Scan for the cell matching the given text and deliver its (X, Y) coordinate at center. 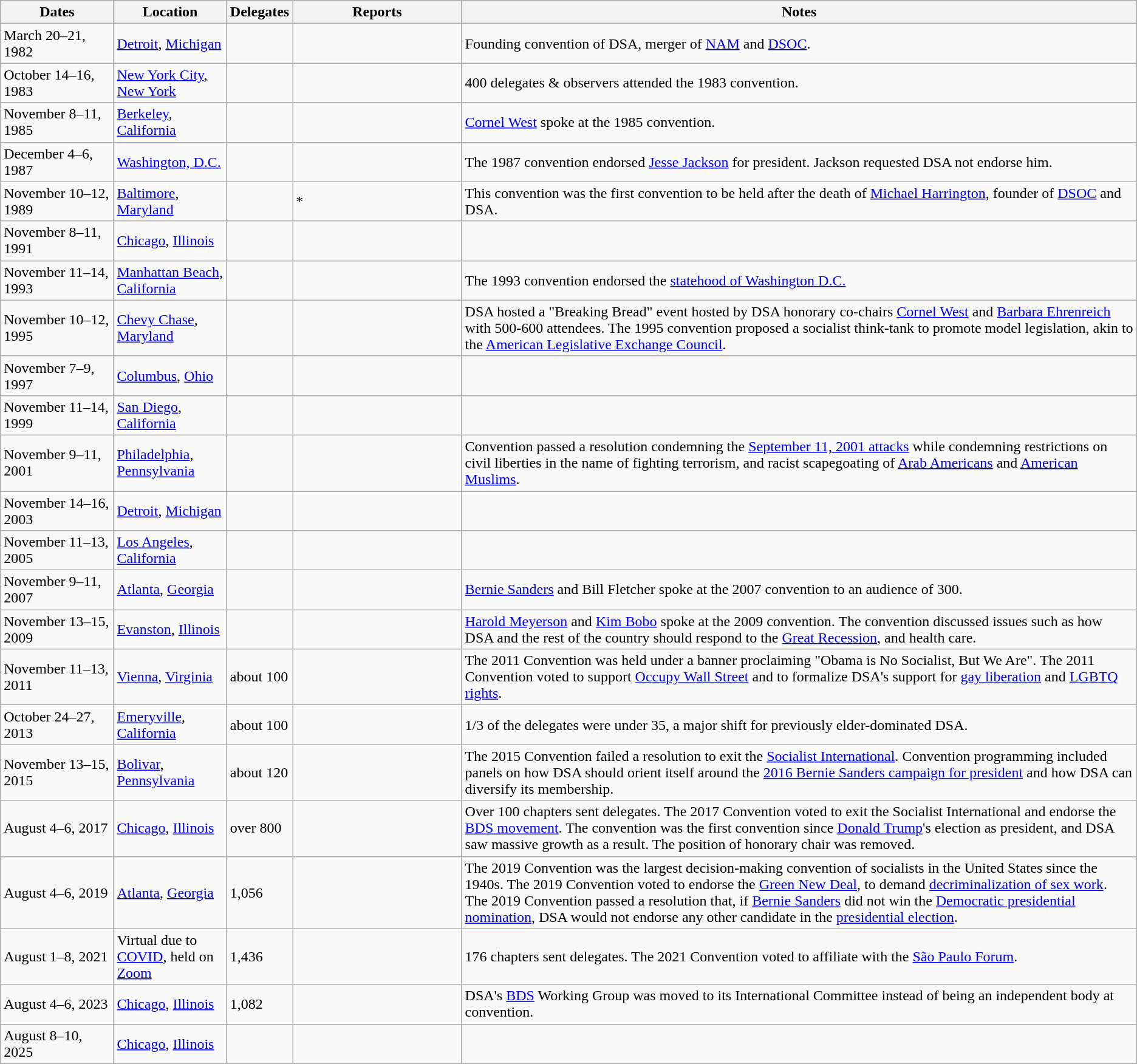
Reports (377, 12)
Dates (57, 12)
Cornel West spoke at the 1985 convention. (799, 123)
about 120 (259, 772)
Founding convention of DSA, merger of NAM and DSOC. (799, 44)
over 800 (259, 828)
Philadelphia, Pennsylvania (170, 463)
March 20–21, 1982 (57, 44)
November 8–11, 1991 (57, 240)
This convention was the first convention to be held after the death of Michael Harrington, founder of DSOC and DSA. (799, 202)
November 13–15, 2015 (57, 772)
Notes (799, 12)
November 9–11, 2007 (57, 590)
The 1993 convention endorsed the statehood of Washington D.C. (799, 281)
November 11–13, 2005 (57, 550)
Emeryville, California (170, 725)
Vienna, Virginia (170, 677)
August 8–10, 2025 (57, 1043)
Los Angeles, California (170, 550)
1,082 (259, 1004)
August 4–6, 2023 (57, 1004)
October 24–27, 2013 (57, 725)
New York City, New York (170, 83)
November 10–12, 1995 (57, 328)
November 11–13, 2011 (57, 677)
November 8–11, 1985 (57, 123)
San Diego, California (170, 415)
DSA's BDS Working Group was moved to its International Committee instead of being an independent body at convention. (799, 1004)
1,056 (259, 893)
Evanston, Illinois (170, 629)
August 4–6, 2017 (57, 828)
November 11–14, 1993 (57, 281)
Washington, D.C. (170, 162)
Berkeley, California (170, 123)
Manhattan Beach, California (170, 281)
The 1987 convention endorsed Jesse Jackson for president. Jackson requested DSA not endorse him. (799, 162)
Delegates (259, 12)
November 7–9, 1997 (57, 375)
October 14–16, 1983 (57, 83)
November 9–11, 2001 (57, 463)
August 1–8, 2021 (57, 957)
November 14–16, 2003 (57, 510)
November 10–12, 1989 (57, 202)
Location (170, 12)
Columbus, Ohio (170, 375)
400 delegates & observers attended the 1983 convention. (799, 83)
November 13–15, 2009 (57, 629)
176 chapters sent delegates. The 2021 Convention voted to affiliate with the São Paulo Forum. (799, 957)
Chevy Chase, Maryland (170, 328)
August 4–6, 2019 (57, 893)
1/3 of the delegates were under 35, a major shift for previously elder-dominated DSA. (799, 725)
December 4–6, 1987 (57, 162)
November 11–14, 1999 (57, 415)
Baltimore, Maryland (170, 202)
Bolivar, Pennsylvania (170, 772)
Virtual due to COVID, held on Zoom (170, 957)
* (377, 202)
Bernie Sanders and Bill Fletcher spoke at the 2007 convention to an audience of 300. (799, 590)
1,436 (259, 957)
